Search for the cell housing the specified text and yield its (x, y) center coordinate. 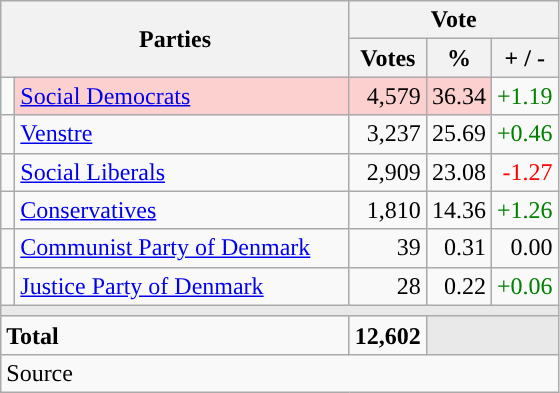
Justice Party of Denmark (182, 286)
39 (388, 248)
Conservatives (182, 210)
3,237 (388, 134)
Social Democrats (182, 96)
Vote (454, 20)
1,810 (388, 210)
14.36 (458, 210)
% (458, 58)
-1.27 (524, 172)
Venstre (182, 134)
+ / - (524, 58)
12,602 (388, 335)
0.22 (458, 286)
36.34 (458, 96)
Communist Party of Denmark (182, 248)
Source (280, 373)
Parties (176, 39)
23.08 (458, 172)
25.69 (458, 134)
+1.26 (524, 210)
28 (388, 286)
Total (176, 335)
+0.06 (524, 286)
+0.46 (524, 134)
Social Liberals (182, 172)
0.31 (458, 248)
0.00 (524, 248)
Votes (388, 58)
2,909 (388, 172)
+1.19 (524, 96)
4,579 (388, 96)
